Scan for the cell matching the given text and deliver its [x, y] coordinate at center. 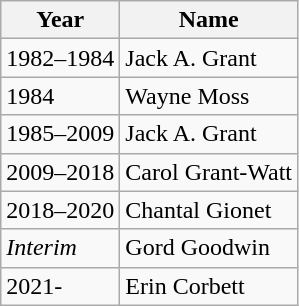
2021- [60, 286]
Interim [60, 248]
Carol Grant-Watt [209, 172]
Erin Corbett [209, 286]
1982–1984 [60, 58]
Wayne Moss [209, 96]
Year [60, 20]
1984 [60, 96]
2009–2018 [60, 172]
2018–2020 [60, 210]
Name [209, 20]
1985–2009 [60, 134]
Chantal Gionet [209, 210]
Gord Goodwin [209, 248]
